Provide the [X, Y] coordinate of the cell's center where the given text is located.  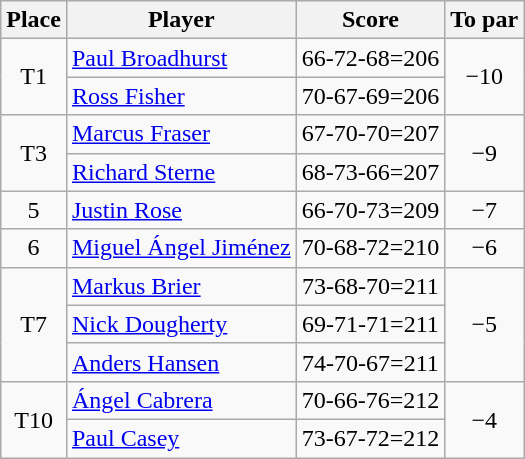
70-67-69=206 [370, 96]
73-67-72=212 [370, 438]
T7 [34, 324]
70-66-76=212 [370, 400]
Player [181, 20]
Paul Broadhurst [181, 58]
T10 [34, 419]
−10 [484, 77]
Score [370, 20]
−5 [484, 324]
5 [34, 210]
68-73-66=207 [370, 172]
Paul Casey [181, 438]
Anders Hansen [181, 362]
Nick Dougherty [181, 324]
−6 [484, 248]
−9 [484, 153]
T1 [34, 77]
Ángel Cabrera [181, 400]
Ross Fisher [181, 96]
Marcus Fraser [181, 134]
Place [34, 20]
Miguel Ángel Jiménez [181, 248]
73-68-70=211 [370, 286]
T3 [34, 153]
67-70-70=207 [370, 134]
74-70-67=211 [370, 362]
70-68-72=210 [370, 248]
−7 [484, 210]
66-70-73=209 [370, 210]
Markus Brier [181, 286]
6 [34, 248]
66-72-68=206 [370, 58]
Justin Rose [181, 210]
Richard Sterne [181, 172]
−4 [484, 419]
69-71-71=211 [370, 324]
To par [484, 20]
